Find where the given text appears and provide that cell's center as [x, y] coordinate. 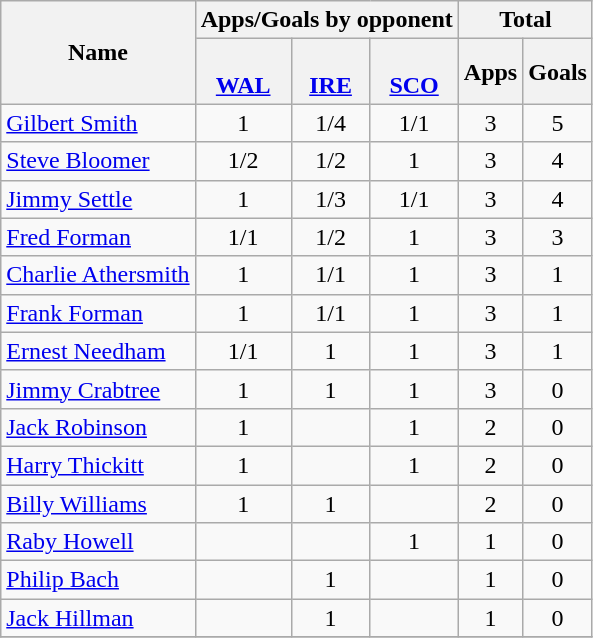
Billy Williams [98, 503]
Jack Hillman [98, 618]
5 [558, 123]
Jimmy Crabtree [98, 389]
Jimmy Settle [98, 199]
Apps/Goals by opponent [326, 20]
Total [525, 20]
Fred Forman [98, 237]
Harry Thickitt [98, 465]
Name [98, 52]
Apps [490, 72]
1/3 [330, 199]
Philip Bach [98, 580]
Frank Forman [98, 313]
Charlie Athersmith [98, 275]
Jack Robinson [98, 427]
Gilbert Smith [98, 123]
SCO [414, 72]
Raby Howell [98, 542]
WAL [243, 72]
1/4 [330, 123]
Ernest Needham [98, 351]
Steve Bloomer [98, 161]
IRE [330, 72]
Goals [558, 72]
